Detect which cell encompasses the target text, then output its [x, y] center coordinate. 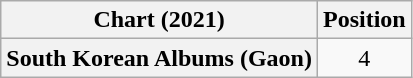
South Korean Albums (Gaon) [160, 58]
Chart (2021) [160, 20]
4 [364, 58]
Position [364, 20]
